Capture the cell that displays the provided text and extract its (x, y) central coordinate. 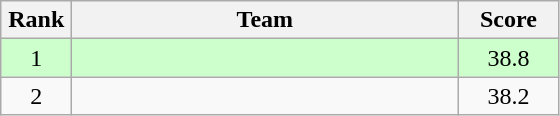
Score (508, 20)
Team (265, 20)
Rank (36, 20)
2 (36, 96)
38.2 (508, 96)
1 (36, 58)
38.8 (508, 58)
